Capture the cell that displays the provided text and extract its [X, Y] central coordinate. 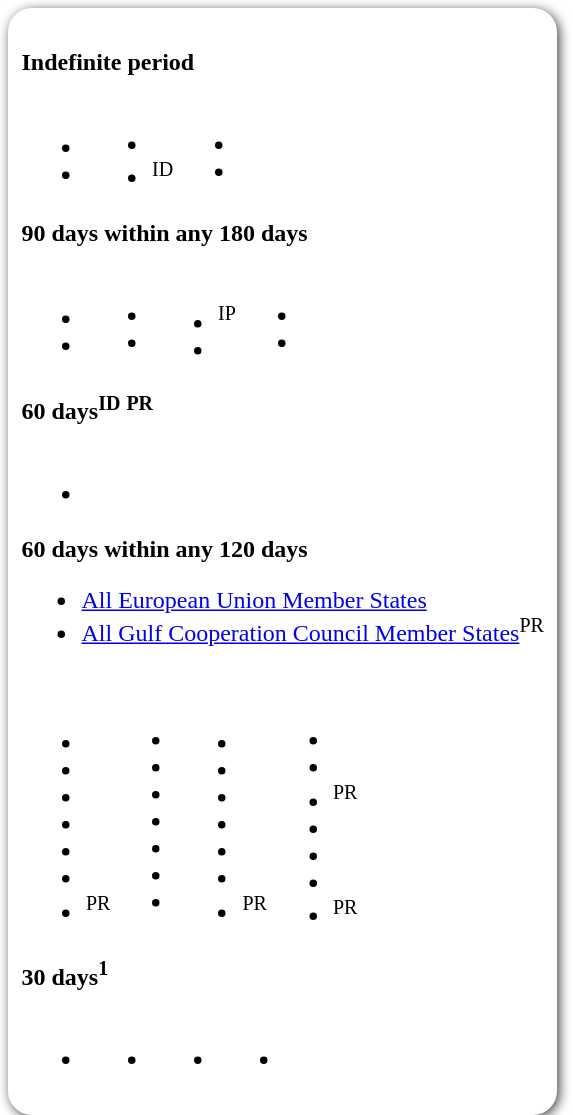
PRPR [314, 814]
IP [196, 319]
ID [132, 147]
